Extract the [x, y] coordinate from the center of the cell holding the provided text.  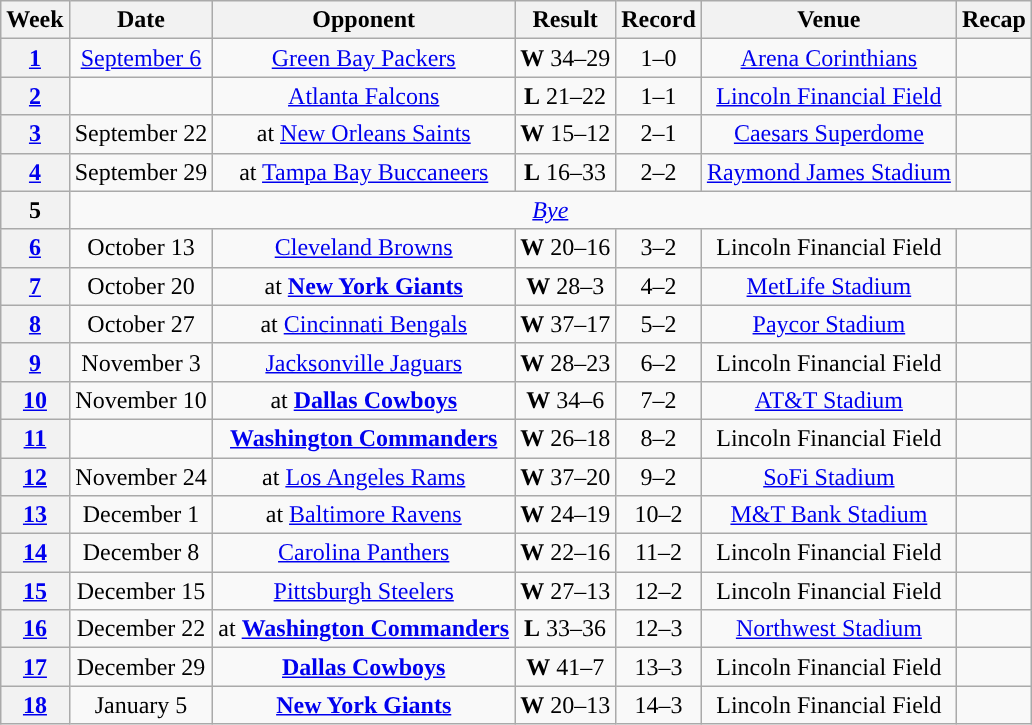
2 [35, 96]
Carolina Panthers [364, 553]
6–2 [659, 362]
13–3 [659, 667]
W 41–7 [566, 667]
8 [35, 324]
W 22–16 [566, 553]
November 24 [141, 477]
5–2 [659, 324]
at Tampa Bay Buccaneers [364, 172]
11 [35, 438]
MetLife Stadium [828, 286]
7–2 [659, 400]
12 [35, 477]
December 1 [141, 515]
L 16–33 [566, 172]
September 6 [141, 58]
Jacksonville Jaguars [364, 362]
at Los Angeles Rams [364, 477]
Venue [828, 20]
3–2 [659, 248]
W 28–23 [566, 362]
Cleveland Browns [364, 248]
M&T Bank Stadium [828, 515]
September 29 [141, 172]
SoFi Stadium [828, 477]
at Cincinnati Bengals [364, 324]
Record [659, 20]
3 [35, 134]
Raymond James Stadium [828, 172]
2–1 [659, 134]
December 22 [141, 629]
7 [35, 286]
AT&T Stadium [828, 400]
18 [35, 705]
1–1 [659, 96]
January 5 [141, 705]
at Washington Commanders [364, 629]
4 [35, 172]
1 [35, 58]
W 34–29 [566, 58]
at New Orleans Saints [364, 134]
September 22 [141, 134]
W 24–19 [566, 515]
Bye [550, 210]
6 [35, 248]
14 [35, 553]
10–2 [659, 515]
2–2 [659, 172]
9–2 [659, 477]
4–2 [659, 286]
16 [35, 629]
Caesars Superdome [828, 134]
November 3 [141, 362]
Paycor Stadium [828, 324]
10 [35, 400]
W 28–3 [566, 286]
W 20–16 [566, 248]
12–2 [659, 591]
Result [566, 20]
9 [35, 362]
Washington Commanders [364, 438]
13 [35, 515]
Atlanta Falcons [364, 96]
L 21–22 [566, 96]
W 27–13 [566, 591]
Opponent [364, 20]
12–3 [659, 629]
Northwest Stadium [828, 629]
October 13 [141, 248]
W 15–12 [566, 134]
W 34–6 [566, 400]
Recap [994, 20]
October 20 [141, 286]
L 33–36 [566, 629]
October 27 [141, 324]
December 8 [141, 553]
W 37–20 [566, 477]
1–0 [659, 58]
November 10 [141, 400]
W 37–17 [566, 324]
at New York Giants [364, 286]
8–2 [659, 438]
14–3 [659, 705]
11–2 [659, 553]
15 [35, 591]
Green Bay Packers [364, 58]
at Dallas Cowboys [364, 400]
at Baltimore Ravens [364, 515]
W 26–18 [566, 438]
Week [35, 20]
Pittsburgh Steelers [364, 591]
W 20–13 [566, 705]
Date [141, 20]
New York Giants [364, 705]
5 [35, 210]
December 15 [141, 591]
Arena Corinthians [828, 58]
December 29 [141, 667]
17 [35, 667]
Dallas Cowboys [364, 667]
